Pinpoint the cell where the given text exists, returning its (X, Y) midpoint coordinate. 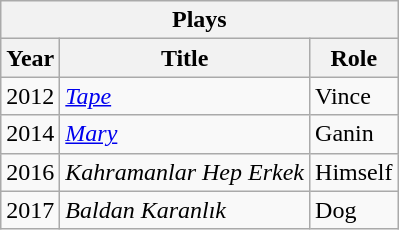
2012 (30, 96)
2016 (30, 172)
Mary (185, 134)
Year (30, 58)
Ganin (354, 134)
2014 (30, 134)
Dog (354, 210)
Himself (354, 172)
Plays (200, 20)
Role (354, 58)
Kahramanlar Hep Erkek (185, 172)
Vince (354, 96)
Baldan Karanlık (185, 210)
2017 (30, 210)
Title (185, 58)
Tape (185, 96)
